Return [x, y] of the center of cell containing provided text 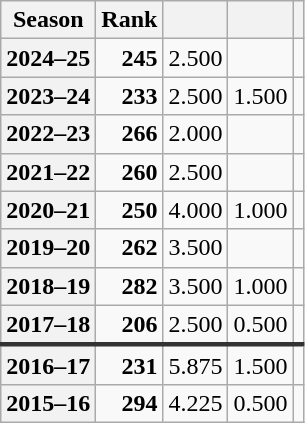
Season [48, 20]
282 [130, 286]
Rank [130, 20]
245 [130, 58]
2021–22 [48, 172]
4.000 [196, 210]
2017–18 [48, 325]
262 [130, 248]
266 [130, 134]
5.875 [196, 365]
2022–23 [48, 134]
260 [130, 172]
2016–17 [48, 365]
2015–16 [48, 403]
2019–20 [48, 248]
231 [130, 365]
250 [130, 210]
2023–24 [48, 96]
4.225 [196, 403]
2.000 [196, 134]
2018–19 [48, 286]
233 [130, 96]
2024–25 [48, 58]
294 [130, 403]
206 [130, 325]
2020–21 [48, 210]
